Output the [x, y] coordinate of the center of the cell containing the given text.  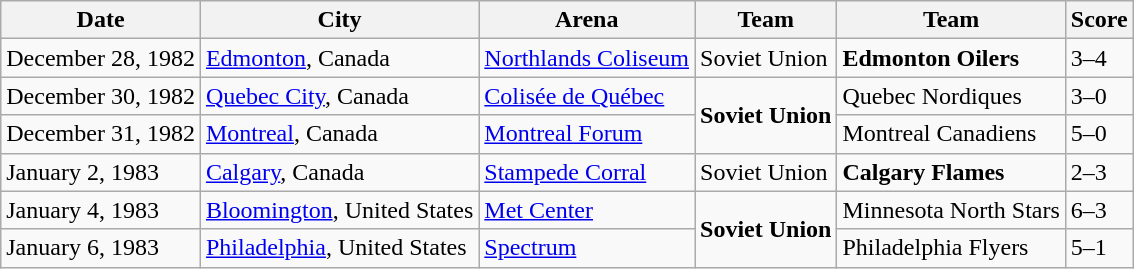
Spectrum [587, 248]
Philadelphia, United States [339, 248]
3–4 [1099, 58]
January 2, 1983 [101, 172]
6–3 [1099, 210]
January 4, 1983 [101, 210]
Edmonton Oilers [951, 58]
Calgary, Canada [339, 172]
Montreal, Canada [339, 134]
Calgary Flames [951, 172]
Stampede Corral [587, 172]
2–3 [1099, 172]
City [339, 20]
Arena [587, 20]
Northlands Coliseum [587, 58]
5–1 [1099, 248]
Bloomington, United States [339, 210]
December 28, 1982 [101, 58]
Score [1099, 20]
Met Center [587, 210]
Colisée de Québec [587, 96]
Montreal Canadiens [951, 134]
January 6, 1983 [101, 248]
Edmonton, Canada [339, 58]
Quebec City, Canada [339, 96]
Quebec Nordiques [951, 96]
Minnesota North Stars [951, 210]
December 31, 1982 [101, 134]
Date [101, 20]
5–0 [1099, 134]
3–0 [1099, 96]
December 30, 1982 [101, 96]
Montreal Forum [587, 134]
Philadelphia Flyers [951, 248]
